Search for the cell housing the specified text and yield its (X, Y) center coordinate. 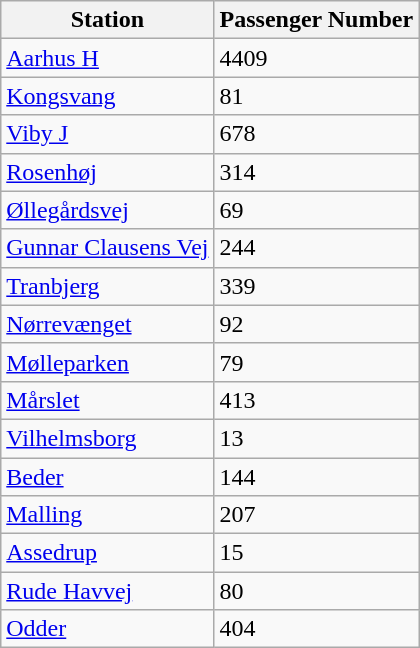
Viby J (108, 134)
Nørrevænget (108, 324)
404 (316, 629)
Mølleparken (108, 362)
244 (316, 248)
Rosenhøj (108, 172)
79 (316, 362)
Vilhelmsborg (108, 438)
80 (316, 591)
Gunnar Clausens Vej (108, 248)
81 (316, 96)
Station (108, 20)
69 (316, 210)
Øllegårdsvej (108, 210)
Beder (108, 477)
314 (316, 172)
Mårslet (108, 400)
144 (316, 477)
Kongsvang (108, 96)
4409 (316, 58)
678 (316, 134)
Aarhus H (108, 58)
15 (316, 553)
Odder (108, 629)
207 (316, 515)
Assedrup (108, 553)
339 (316, 286)
13 (316, 438)
413 (316, 400)
Rude Havvej (108, 591)
92 (316, 324)
Malling (108, 515)
Tranbjerg (108, 286)
Passenger Number (316, 20)
